Determine the (X, Y) coordinate at the center of the cell enclosing the given text.  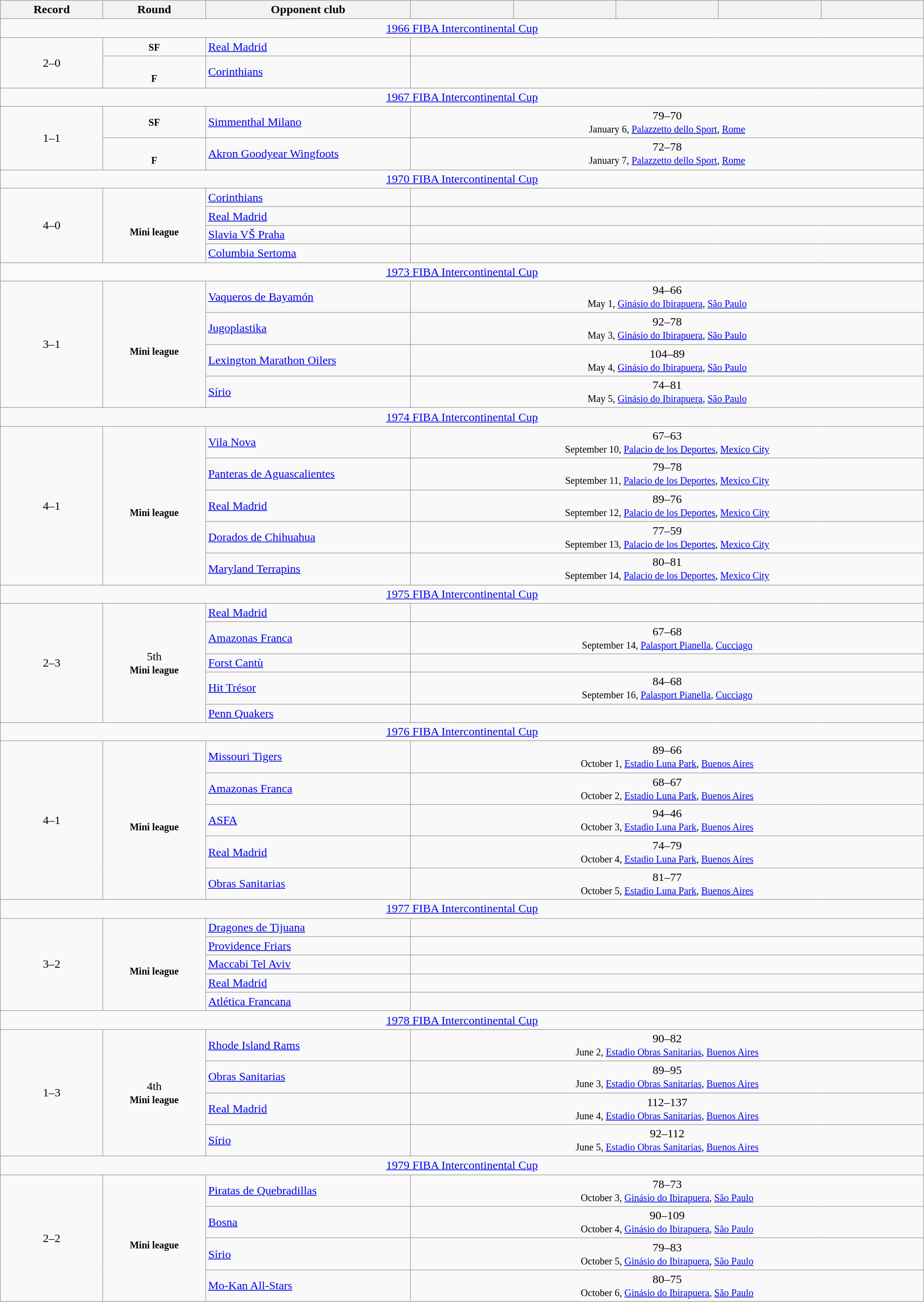
79–78September 11, Palacio de los Deportes, Mexico City (668, 474)
Missouri Tigers (308, 757)
4thMini league (154, 1092)
Dorados de Chihuahua (308, 537)
89–76September 12, Palacio de los Deportes, Mexico City (668, 506)
Piratas de Quebradillas (308, 1191)
Atlética Francana (308, 1001)
1–1 (52, 138)
92–112June 5, Estadio Obras Sanitarias, Buenos Aires (668, 1140)
1975 FIBA Intercontinental Cup (462, 594)
1967 FIBA Intercontinental Cup (462, 97)
77–59September 13, Palacio de los Deportes, Mexico City (668, 537)
92–78May 3, Ginásio do Ibirapuera, São Paulo (668, 328)
Vaqueros de Bayamón (308, 297)
Record (52, 10)
2–0 (52, 62)
Penn Quakers (308, 713)
1974 FIBA Intercontinental Cup (462, 417)
3–2 (52, 964)
1973 FIBA Intercontinental Cup (462, 271)
72–78January 7, Palazzetto dello Sport, Rome (668, 154)
67–63September 10, Palacio de los Deportes, Mexico City (668, 442)
80–81September 14, Palacio de los Deportes, Mexico City (668, 569)
90–82June 2, Estadio Obras Sanitarias, Buenos Aires (668, 1045)
1970 FIBA Intercontinental Cup (462, 179)
89–66October 1, Estadio Luna Park, Buenos Aires (668, 757)
112–137June 4, Estadio Obras Sanitarias, Buenos Aires (668, 1108)
4–0 (52, 225)
Round (154, 10)
80–75October 6, Ginásio do Ibirapuera, São Paulo (668, 1285)
Akron Goodyear Wingfoots (308, 154)
1979 FIBA Intercontinental Cup (462, 1166)
Maccabi Tel Aviv (308, 964)
Mo-Kan All-Stars (308, 1285)
81–77October 5, Estadio Luna Park, Buenos Aires (668, 884)
Panteras de Aguascalientes (308, 474)
Dragones de Tijuana (308, 927)
1978 FIBA Intercontinental Cup (462, 1020)
3–1 (52, 345)
1–3 (52, 1092)
104–89May 4, Ginásio do Ibirapuera, São Paulo (668, 361)
Columbia Sertoma (308, 253)
1966 FIBA Intercontinental Cup (462, 28)
74–79October 4, Estadio Luna Park, Buenos Aires (668, 852)
Hit Trésor (308, 688)
Opponent club (308, 10)
89–95June 3, Estadio Obras Sanitarias, Buenos Aires (668, 1077)
68–67October 2, Estadio Luna Park, Buenos Aires (668, 788)
5thMini league (154, 663)
Lexington Marathon Oilers (308, 361)
Providence Friars (308, 946)
1976 FIBA Intercontinental Cup (462, 732)
Vila Nova (308, 442)
2–3 (52, 663)
78–73October 3, Ginásio do Ibirapuera, São Paulo (668, 1191)
79–70January 6, Palazzetto dello Sport, Rome (668, 122)
Rhode Island Rams (308, 1045)
Forst Cantù (308, 663)
94–46October 3, Estadio Luna Park, Buenos Aires (668, 821)
Simmenthal Milano (308, 122)
84–68September 16, Palasport Pianella, Cucciago (668, 688)
2–2 (52, 1238)
74–81May 5, Ginásio do Ibirapuera, São Paulo (668, 392)
ASFA (308, 821)
1977 FIBA Intercontinental Cup (462, 909)
79–83October 5, Ginásio do Ibirapuera, São Paulo (668, 1254)
Slavia VŠ Praha (308, 234)
90–109October 4, Ginásio do Ibirapuera, São Paulo (668, 1222)
Bosna (308, 1222)
67–68September 14, Palasport Pianella, Cucciago (668, 637)
Maryland Terrapins (308, 569)
94–66May 1, Ginásio do Ibirapuera, São Paulo (668, 297)
Jugoplastika (308, 328)
